Scan for the cell matching the given text and deliver its [X, Y] coordinate at center. 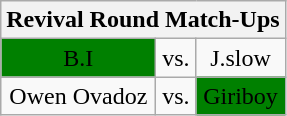
Giriboy [240, 96]
J.slow [240, 58]
Revival Round Match-Ups [143, 20]
B.I [78, 58]
Owen Ovadoz [78, 96]
